For the text-containing cell, return its midpoint in [x, y] coordinate format. 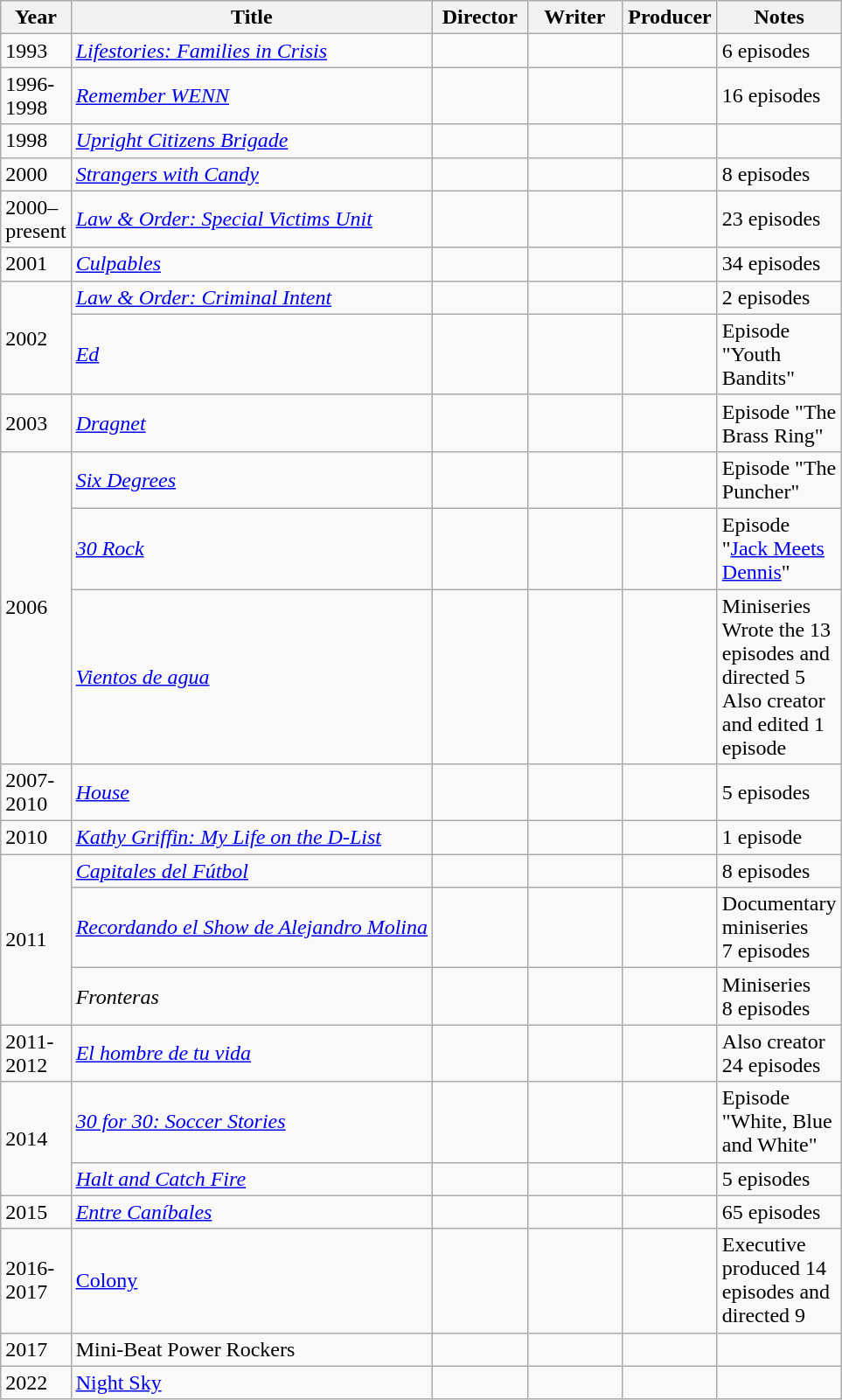
El hombre de tu vida [252, 1053]
1996-1998 [36, 96]
30 for 30: Soccer Stories [252, 1122]
Episode "Youth Bandits" [779, 354]
16 episodes [779, 96]
Documentary miniseries7 episodes [779, 928]
Miniseries8 episodes [779, 997]
2003 [36, 423]
Six Degrees [252, 479]
Law & Order: Criminal Intent [252, 297]
Notes [779, 17]
2010 [36, 838]
Kathy Griffin: My Life on the D-List [252, 838]
Upright Citizens Brigade [252, 141]
6 episodes [779, 51]
1993 [36, 51]
2 episodes [779, 297]
Lifestories: Families in Crisis [252, 51]
MiniseriesWrote the 13 episodes and directed 5Also creator and edited 1 episode [779, 677]
2017 [36, 1349]
Fronteras [252, 997]
Halt and Catch Fire [252, 1179]
Vientos de agua [252, 677]
1 episode [779, 838]
34 episodes [779, 264]
2002 [36, 338]
Culpables [252, 264]
Episode "The Brass Ring" [779, 423]
Episode "White, Blue and White" [779, 1122]
Recordando el Show de Alejandro Molina [252, 928]
2001 [36, 264]
Title [252, 17]
Night Sky [252, 1383]
2016-2017 [36, 1280]
Episode "Jack Meets Dennis" [779, 548]
Capitales del Fútbol [252, 871]
65 episodes [779, 1212]
Writer [575, 17]
30 Rock [252, 548]
2011 [36, 939]
Mini-Beat Power Rockers [252, 1349]
Also creator24 episodes [779, 1053]
Producer [670, 17]
Director [481, 17]
Executive produced 14 episodes and directed 9 [779, 1280]
Law & Order: Special Victims Unit [252, 219]
Remember WENN [252, 96]
2006 [36, 607]
Dragnet [252, 423]
2015 [36, 1212]
2007-2010 [36, 792]
2022 [36, 1383]
Ed [252, 354]
Entre Caníbales [252, 1212]
2011-2012 [36, 1053]
Colony [252, 1280]
2014 [36, 1139]
1998 [36, 141]
House [252, 792]
23 episodes [779, 219]
Strangers with Candy [252, 174]
Year [36, 17]
2000 [36, 174]
2000–present [36, 219]
Episode "The Puncher" [779, 479]
